Locate the cell with the specified text and output its (X, Y) center coordinate. 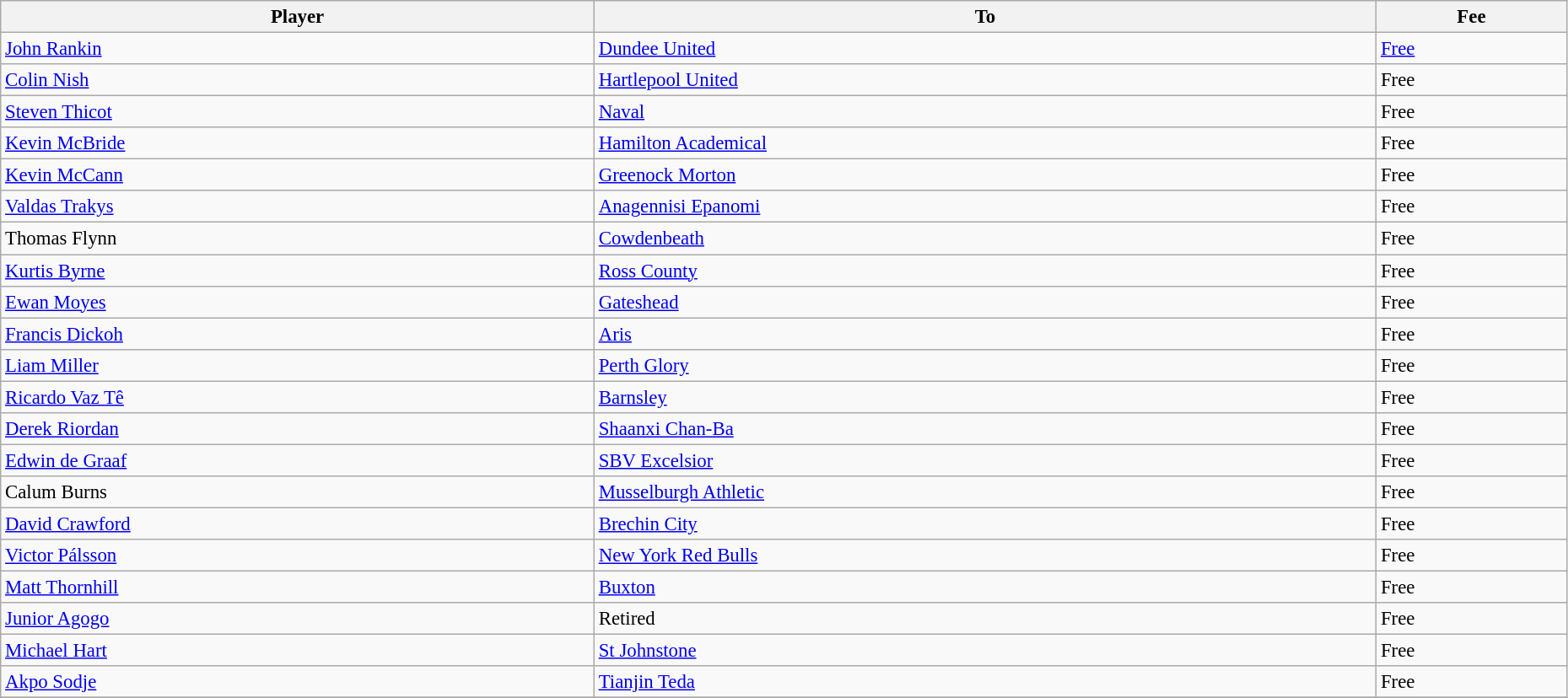
Kevin McBride (298, 143)
Derek Riordan (298, 429)
Gateshead (985, 302)
Aris (985, 334)
Greenock Morton (985, 175)
Hartlepool United (985, 80)
Fee (1472, 17)
Steven Thicot (298, 112)
SBV Excelsior (985, 460)
Calum Burns (298, 492)
Akpo Sodje (298, 682)
Kurtis Byrne (298, 271)
Perth Glory (985, 365)
New York Red Bulls (985, 556)
Valdas Trakys (298, 207)
Ewan Moyes (298, 302)
Player (298, 17)
David Crawford (298, 523)
Edwin de Graaf (298, 460)
Junior Agogo (298, 619)
Thomas Flynn (298, 239)
Hamilton Academical (985, 143)
Francis Dickoh (298, 334)
Barnsley (985, 397)
Dundee United (985, 49)
Shaanxi Chan-Ba (985, 429)
Buxton (985, 588)
St Johnstone (985, 651)
Anagennisi Epanomi (985, 207)
Retired (985, 619)
Cowdenbeath (985, 239)
Naval (985, 112)
Colin Nish (298, 80)
Brechin City (985, 523)
John Rankin (298, 49)
Kevin McCann (298, 175)
Michael Hart (298, 651)
Liam Miller (298, 365)
Victor Pálsson (298, 556)
Matt Thornhill (298, 588)
Ricardo Vaz Tê (298, 397)
To (985, 17)
Musselburgh Athletic (985, 492)
Ross County (985, 271)
Tianjin Teda (985, 682)
